Extract the [x, y] coordinate from the center of the cell holding the provided text.  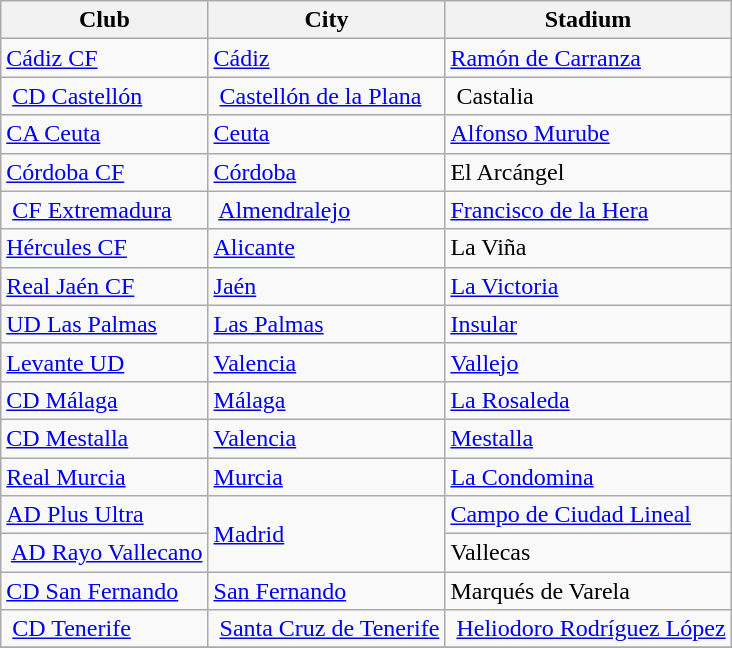
Vallejo [588, 362]
La Rosaleda [588, 400]
Insular [588, 324]
Heliodoro Rodríguez López [588, 629]
UD Las Palmas [104, 324]
El Arcángel [588, 172]
Club [104, 20]
Marqués de Varela [588, 591]
Córdoba CF [104, 172]
San Fernando [326, 591]
Alicante [326, 248]
La Victoria [588, 286]
Vallecas [588, 553]
City [326, 20]
Levante UD [104, 362]
Mestalla [588, 438]
AD Plus Ultra [104, 515]
Real Jaén CF [104, 286]
Córdoba [326, 172]
Cádiz CF [104, 58]
AD Rayo Vallecano [104, 553]
CD Málaga [104, 400]
Real Murcia [104, 477]
Jaén [326, 286]
Francisco de la Hera [588, 210]
Castellón de la Plana [326, 96]
CA Ceuta [104, 134]
Cádiz [326, 58]
Málaga [326, 400]
Santa Cruz de Tenerife [326, 629]
Murcia [326, 477]
Las Palmas [326, 324]
Ceuta [326, 134]
Castalia [588, 96]
Campo de Ciudad Lineal [588, 515]
CD San Fernando [104, 591]
Ramón de Carranza [588, 58]
CF Extremadura [104, 210]
La Condomina [588, 477]
CD Tenerife [104, 629]
Stadium [588, 20]
Alfonso Murube [588, 134]
Madrid [326, 534]
CD Castellón [104, 96]
Almendralejo [326, 210]
CD Mestalla [104, 438]
La Viña [588, 248]
Hércules CF [104, 248]
